Detect which cell encompasses the target text, then output its (x, y) center coordinate. 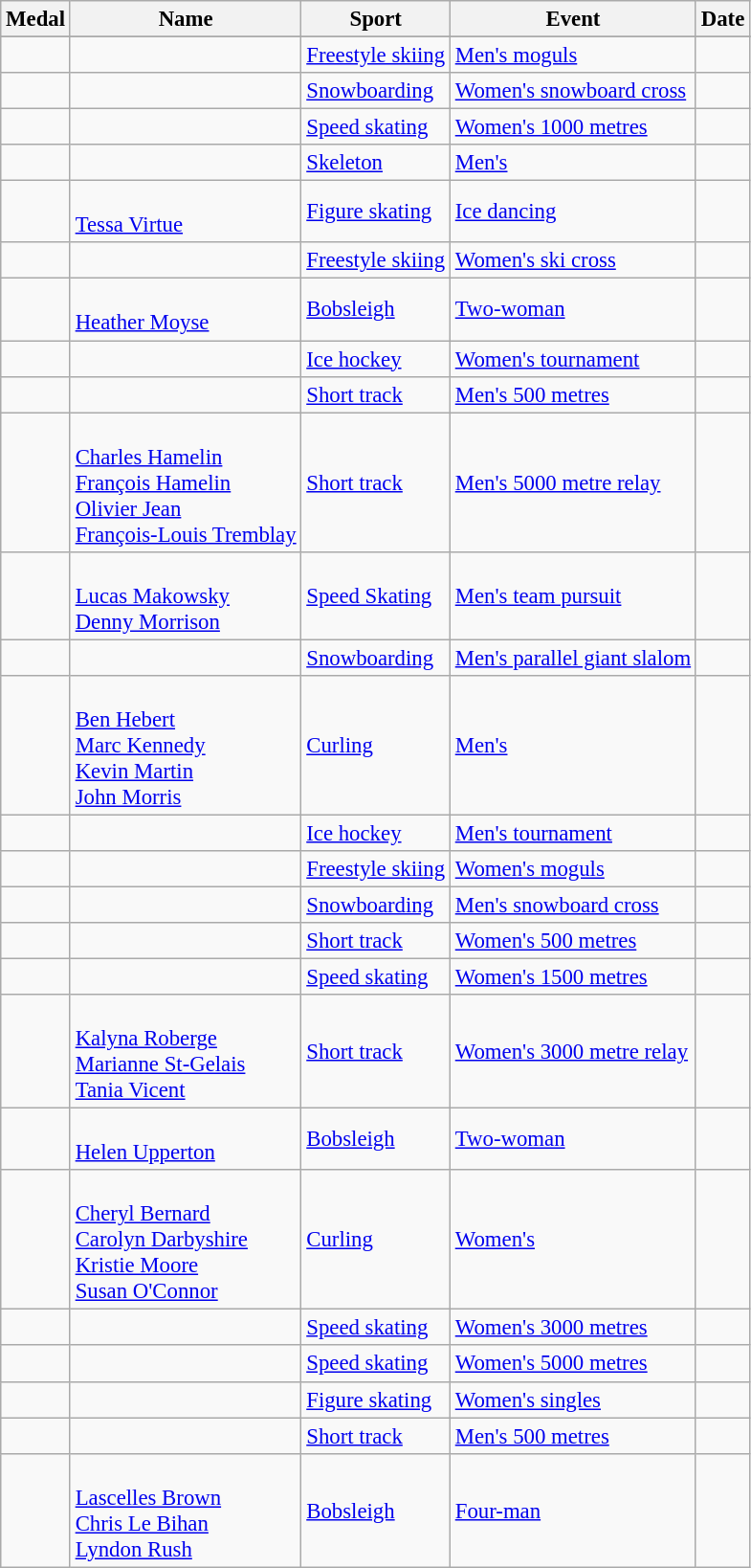
Cheryl BernardCarolyn DarbyshireKristie MooreSusan O'Connor (186, 1240)
Women's 3000 metre relay (572, 1051)
Women's ski cross (572, 261)
Kalyna RobergeMarianne St-GelaisTania Vicent (186, 1051)
Lucas MakowskyDenny Morrison (186, 595)
Women's 1000 metres (572, 127)
Women's 5000 metres (572, 1364)
Charles HamelinFrançois HamelinOlivier JeanFrançois-Louis Tremblay (186, 482)
Heather Moyse (186, 310)
Men's snowboard cross (572, 905)
Date (722, 19)
Ben HebertMarc KennedyKevin MartinJohn Morris (186, 746)
Men's tournament (572, 833)
Event (572, 19)
Sport (376, 19)
Tessa Virtue (186, 213)
Men's team pursuit (572, 595)
Lascelles BrownChris Le BihanLyndon Rush (186, 1511)
Name (186, 19)
Women's 1500 metres (572, 977)
Women's 500 metres (572, 941)
Medal (36, 19)
Women's (572, 1240)
Women's tournament (572, 359)
Ice dancing (572, 213)
Men's moguls (572, 56)
Women's moguls (572, 869)
Women's singles (572, 1400)
Women's 3000 metres (572, 1328)
Four-man (572, 1511)
Speed Skating (376, 595)
Men's parallel giant slalom (572, 658)
Men's 5000 metre relay (572, 482)
Helen Upperton (186, 1139)
Skeleton (376, 163)
Women's snowboard cross (572, 91)
